Provide the [X, Y] coordinate of the cell's center where the given text is located.  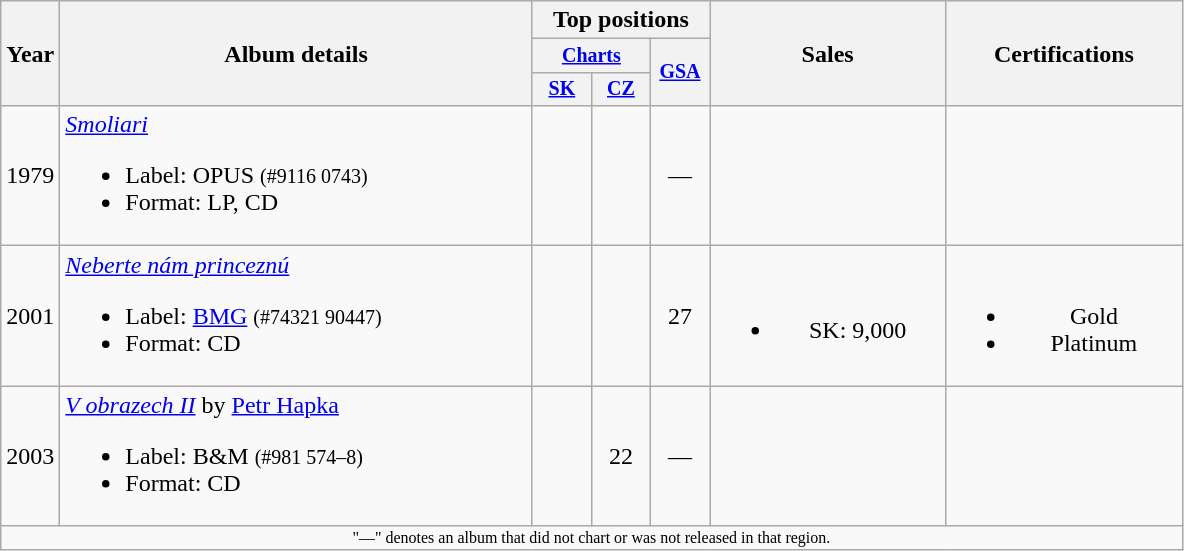
CZ [620, 88]
Year [30, 54]
SK [562, 88]
GSA [680, 72]
GoldPlatinum [1064, 316]
Top positions [620, 20]
Sales [828, 54]
SmoliariLabel: OPUS (#9116 0743)Format: LP, CD [296, 176]
"—" denotes an album that did not chart or was not released in that region. [592, 538]
Certifications [1064, 54]
Charts [591, 56]
2003 [30, 456]
SK: 9,000 [828, 316]
Neberte nám princeznúLabel: BMG (#74321 90447)Format: CD [296, 316]
1979 [30, 176]
2001 [30, 316]
27 [680, 316]
22 [620, 456]
Album details [296, 54]
V obrazech II by Petr HapkaLabel: B&M (#981 574–8)Format: CD [296, 456]
